For the text-containing cell, return its midpoint in [x, y] coordinate format. 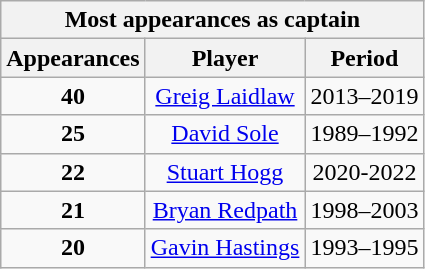
25 [73, 134]
1993–1995 [364, 248]
22 [73, 172]
Player [225, 58]
2020-2022 [364, 172]
Most appearances as captain [212, 20]
40 [73, 96]
1989–1992 [364, 134]
1998–2003 [364, 210]
Period [364, 58]
Greig Laidlaw [225, 96]
21 [73, 210]
Appearances [73, 58]
2013–2019 [364, 96]
David Sole [225, 134]
Bryan Redpath [225, 210]
Gavin Hastings [225, 248]
20 [73, 248]
Stuart Hogg [225, 172]
